Return (x, y) of the center of cell containing provided text 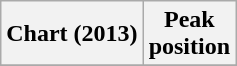
Chart (2013) (72, 34)
Peakposition (189, 34)
